Return the (X, Y) coordinate for the center point of the cell that contains the specified text.  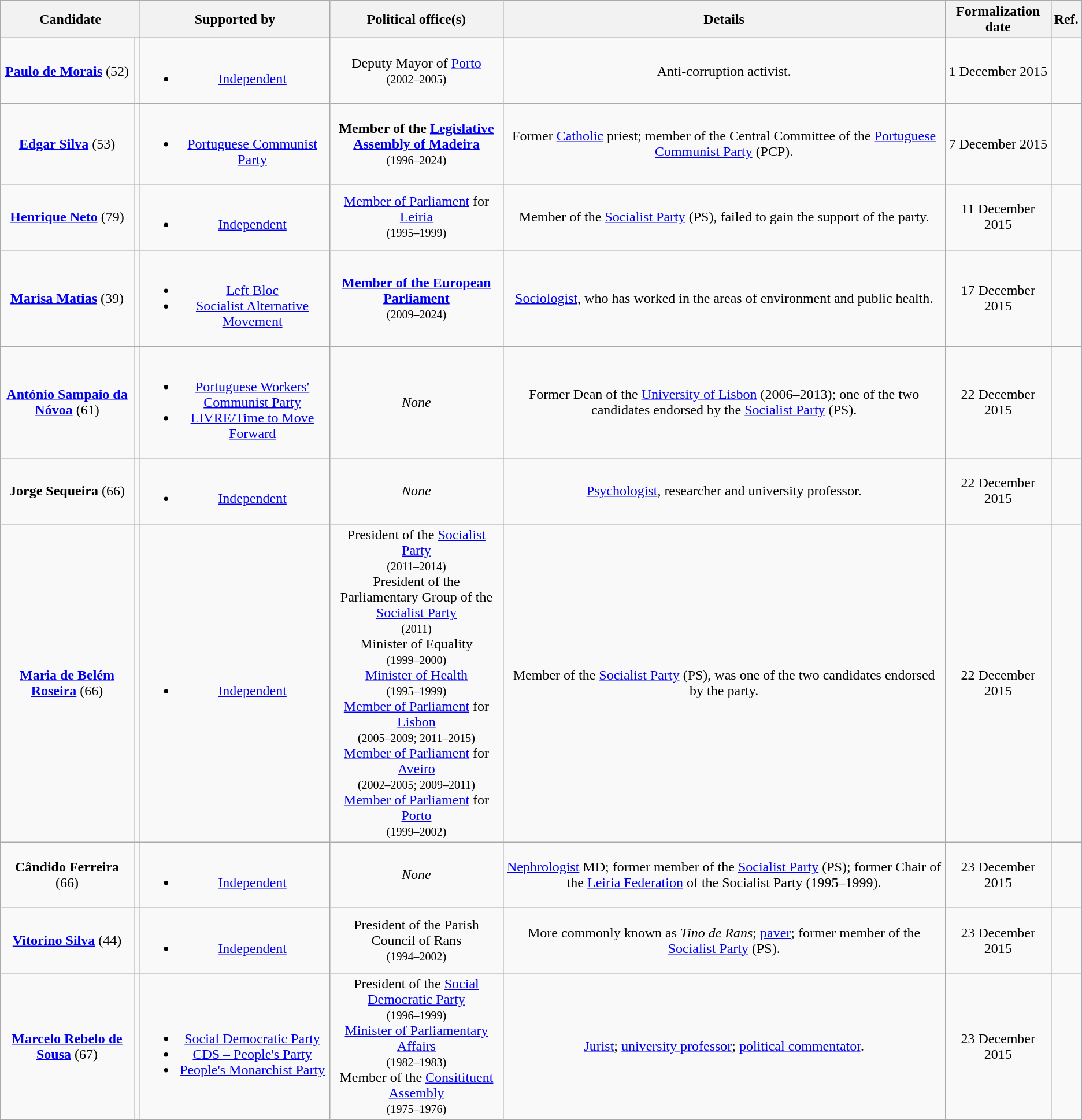
Jorge Sequeira (66) (67, 491)
Supported by (235, 20)
Formalization date (998, 20)
Henrique Neto (79) (67, 217)
Social Democratic Party CDS – People's Party People's Monarchist Party (235, 1046)
17 December 2015 (998, 298)
President of the Parish Council of Rans(1994–2002) (416, 940)
7 December 2015 (998, 144)
Left Bloc Socialist Alternative Movement (235, 298)
Details (724, 20)
Cândido Ferreira (66) (67, 875)
Vitorino Silva (44) (67, 940)
António Sampaio da Nóvoa (61) (67, 402)
Portuguese Communist Party (235, 144)
11 December 2015 (998, 217)
Member of the Socialist Party (PS), failed to gain the support of the party. (724, 217)
Jurist; university professor; political commentator. (724, 1046)
Member of the European Parliament(2009–2024) (416, 298)
More commonly known as Tino de Rans; paver; former member of the Socialist Party (PS). (724, 940)
Member of Parliament for Leiria(1995–1999) (416, 217)
Psychologist, researcher and university professor. (724, 491)
President of the Social Democratic Party(1996–1999)Minister of Parliamentary Affairs(1982–1983)Member of the Consitituent Assembly(1975–1976) (416, 1046)
Former Catholic priest; member of the Central Committee of the Portuguese Communist Party (PCP). (724, 144)
1 December 2015 (998, 71)
Candidate (71, 20)
Member of the Socialist Party (PS), was one of the two candidates endorsed by the party. (724, 683)
Portuguese Workers' Communist Party LIVRE/Time to Move Forward (235, 402)
Paulo de Morais (52) (67, 71)
Marcelo Rebelo de Sousa (67) (67, 1046)
Maria de Belém Roseira (66) (67, 683)
Marisa Matias (39) (67, 298)
Edgar Silva (53) (67, 144)
Ref. (1066, 20)
Sociologist, who has worked in the areas of environment and public health. (724, 298)
Anti-corruption activist. (724, 71)
Member of the Legislative Assembly of Madeira(1996–2024) (416, 144)
Former Dean of the University of Lisbon (2006–2013); one of the two candidates endorsed by the Socialist Party (PS). (724, 402)
Nephrologist MD; former member of the Socialist Party (PS); former Chair of the Leiria Federation of the Socialist Party (1995–1999). (724, 875)
Political office(s) (416, 20)
Deputy Mayor of Porto(2002–2005) (416, 71)
